Provide the (x, y) coordinate of the cell's center where the given text is located.  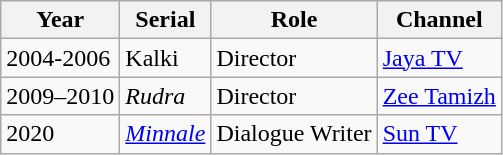
Minnale (166, 134)
Sun TV (439, 134)
2020 (60, 134)
Serial (166, 20)
Jaya TV (439, 58)
2004-2006 (60, 58)
Year (60, 20)
Channel (439, 20)
Dialogue Writer (294, 134)
Rudra (166, 96)
Role (294, 20)
Kalki (166, 58)
Zee Tamizh (439, 96)
2009–2010 (60, 96)
